Scan for the cell matching the given text and deliver its (x, y) coordinate at center. 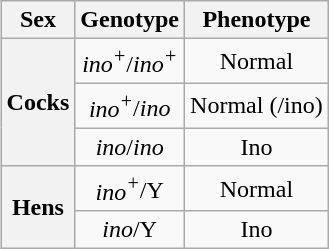
Sex (38, 20)
ino/Y (130, 230)
ino/ino (130, 147)
Genotype (130, 20)
ino+/ino (130, 106)
ino+/ino+ (130, 62)
Hens (38, 208)
Cocks (38, 102)
ino+/Y (130, 188)
Normal (/ino) (257, 106)
Phenotype (257, 20)
